Pinpoint the cell where the given text exists, returning its (x, y) midpoint coordinate. 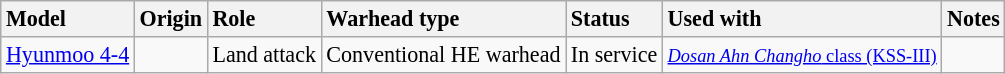
Conventional HE warhead (444, 54)
Notes (974, 18)
In service (614, 54)
Model (68, 18)
Dosan Ahn Changho class (KSS-III) (802, 54)
Status (614, 18)
Hyunmoo 4-4 (68, 54)
Land attack (264, 54)
Used with (802, 18)
Warhead type (444, 18)
Origin (170, 18)
Role (264, 18)
